Return (x, y) of the center of cell containing provided text 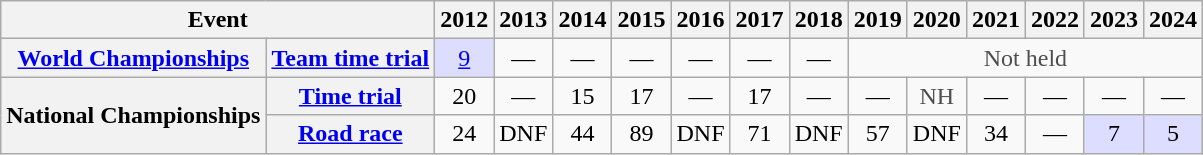
2022 (1054, 20)
2015 (642, 20)
2018 (818, 20)
2012 (464, 20)
2021 (996, 20)
2013 (524, 20)
Not held (1025, 58)
Road race (350, 134)
20 (464, 96)
Team time trial (350, 58)
2017 (760, 20)
Event (218, 20)
2016 (700, 20)
71 (760, 134)
9 (464, 58)
2019 (878, 20)
24 (464, 134)
National Championships (134, 115)
Time trial (350, 96)
34 (996, 134)
World Championships (134, 58)
5 (1174, 134)
2020 (936, 20)
57 (878, 134)
2023 (1114, 20)
2014 (582, 20)
89 (642, 134)
NH (936, 96)
7 (1114, 134)
2024 (1174, 20)
15 (582, 96)
44 (582, 134)
